Capture the cell that displays the provided text and extract its (x, y) central coordinate. 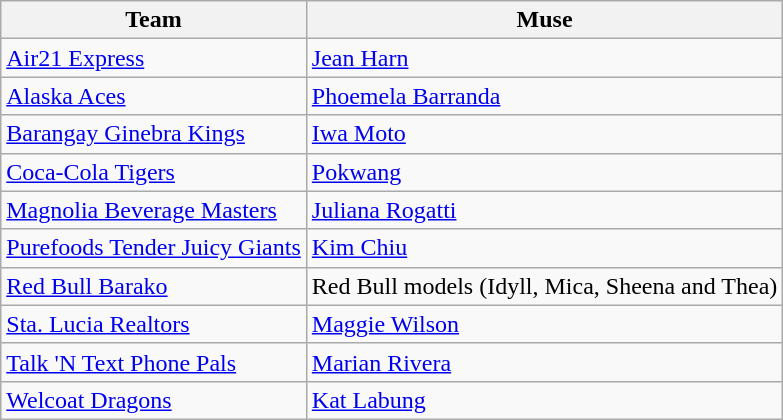
Talk 'N Text Phone Pals (154, 362)
Kat Labung (544, 400)
Alaska Aces (154, 96)
Purefoods Tender Juicy Giants (154, 248)
Marian Rivera (544, 362)
Muse (544, 20)
Welcoat Dragons (154, 400)
Kim Chiu (544, 248)
Sta. Lucia Realtors (154, 324)
Team (154, 20)
Red Bull models (Idyll, Mica, Sheena and Thea) (544, 286)
Jean Harn (544, 58)
Pokwang (544, 172)
Maggie Wilson (544, 324)
Phoemela Barranda (544, 96)
Juliana Rogatti (544, 210)
Iwa Moto (544, 134)
Air21 Express (154, 58)
Barangay Ginebra Kings (154, 134)
Magnolia Beverage Masters (154, 210)
Red Bull Barako (154, 286)
Coca-Cola Tigers (154, 172)
